Scan for the cell matching the given text and deliver its (X, Y) coordinate at center. 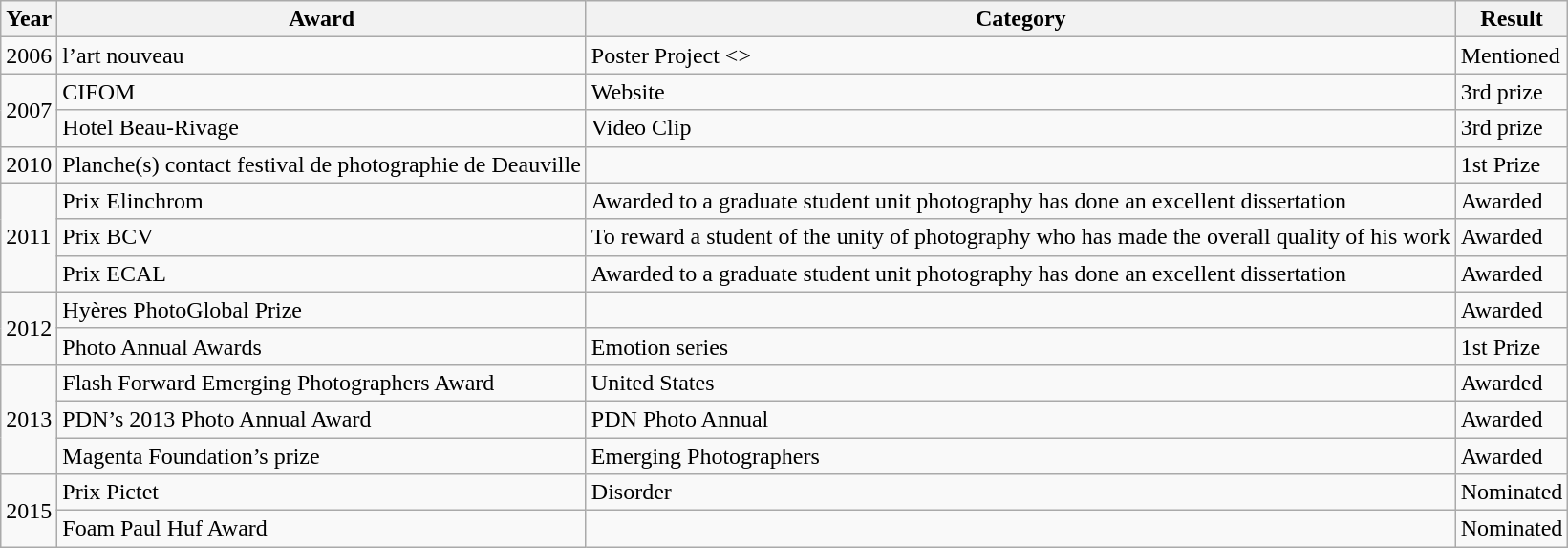
United States (1020, 383)
Mentioned (1512, 55)
CIFOM (322, 92)
Category (1020, 19)
Emerging Photographers (1020, 456)
2013 (29, 419)
2011 (29, 237)
Hotel Beau-Rivage (322, 128)
Flash Forward Emerging Photographers Award (322, 383)
2010 (29, 164)
Prix ECAL (322, 274)
Planche(s) contact festival de photographie de Deauville (322, 164)
Year (29, 19)
PDN’s 2013 Photo Annual Award (322, 419)
Prix Elinchrom (322, 201)
Photo Annual Awards (322, 346)
Foam Paul Huf Award (322, 529)
2006 (29, 55)
Hyères PhotoGlobal Prize (322, 310)
Magenta Foundation’s prize (322, 456)
Website (1020, 92)
Video Clip (1020, 128)
2012 (29, 328)
Award (322, 19)
Prix Pictet (322, 493)
2015 (29, 511)
Disorder (1020, 493)
Prix BCV (322, 237)
Poster Project <> (1020, 55)
PDN Photo Annual (1020, 419)
To reward a student of the unity of photography who has made the overall quality of his work (1020, 237)
2007 (29, 110)
Result (1512, 19)
l’art nouveau (322, 55)
Emotion series (1020, 346)
